Return the [X, Y] coordinate for the center point of the cell that contains the specified text.  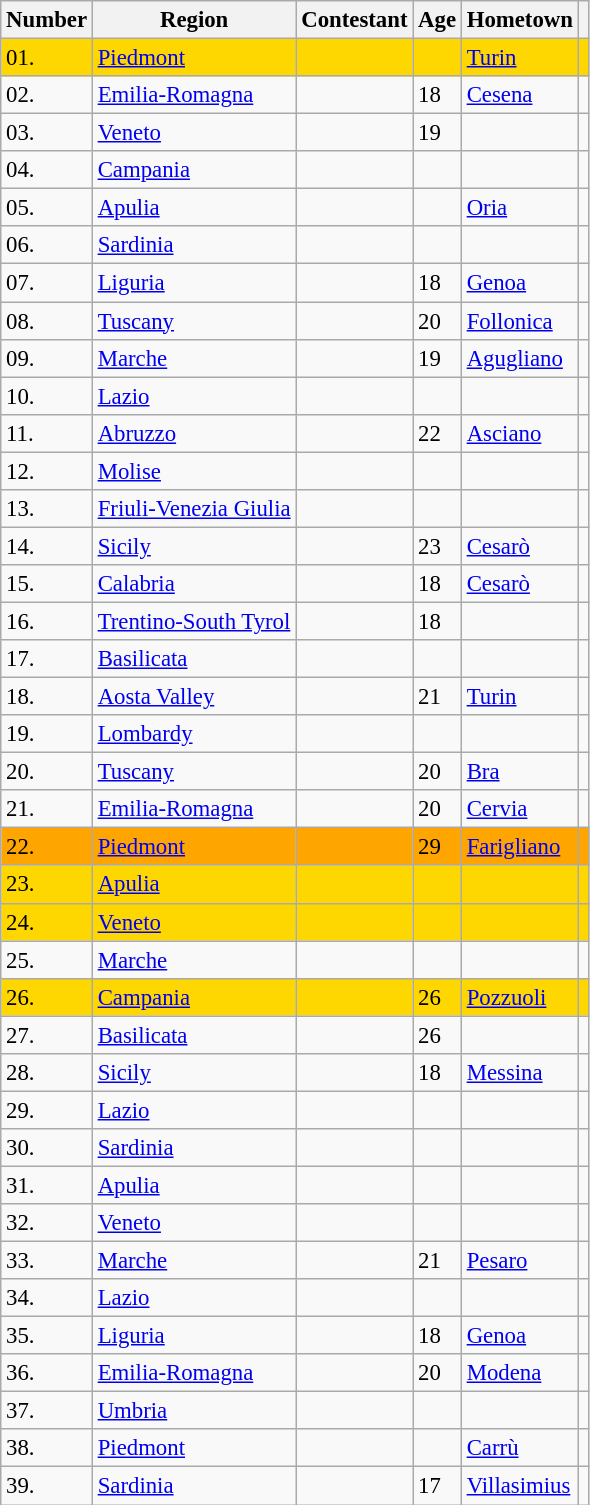
Calabria [194, 584]
17. [47, 659]
Umbria [194, 1411]
23. [47, 885]
34. [47, 1298]
Molise [194, 471]
38. [47, 1449]
01. [47, 58]
Number [47, 20]
Asciano [520, 433]
21. [47, 809]
02. [47, 95]
37. [47, 1411]
Hometown [520, 20]
26. [47, 997]
Cesena [520, 95]
29 [438, 847]
08. [47, 321]
07. [47, 283]
Cervia [520, 809]
Aosta Valley [194, 697]
32. [47, 1223]
33. [47, 1261]
25. [47, 960]
24. [47, 922]
Friuli-Venezia Giulia [194, 509]
15. [47, 584]
20. [47, 772]
31. [47, 1185]
Modena [520, 1373]
Carrù [520, 1449]
29. [47, 1110]
Region [194, 20]
17 [438, 1486]
18. [47, 697]
Follonica [520, 321]
27. [47, 1035]
Pozzuoli [520, 997]
03. [47, 133]
04. [47, 170]
11. [47, 433]
13. [47, 509]
Messina [520, 1073]
09. [47, 358]
Pesaro [520, 1261]
19. [47, 734]
28. [47, 1073]
30. [47, 1148]
Agugliano [520, 358]
39. [47, 1486]
Farigliano [520, 847]
Bra [520, 772]
12. [47, 471]
Villasimius [520, 1486]
36. [47, 1373]
35. [47, 1336]
22 [438, 433]
16. [47, 621]
Oria [520, 208]
23 [438, 546]
Trentino-South Tyrol [194, 621]
05. [47, 208]
10. [47, 396]
06. [47, 245]
Abruzzo [194, 433]
Age [438, 20]
Lombardy [194, 734]
14. [47, 546]
Contestant [354, 20]
22. [47, 847]
